Return (x, y) of the center of cell containing provided text 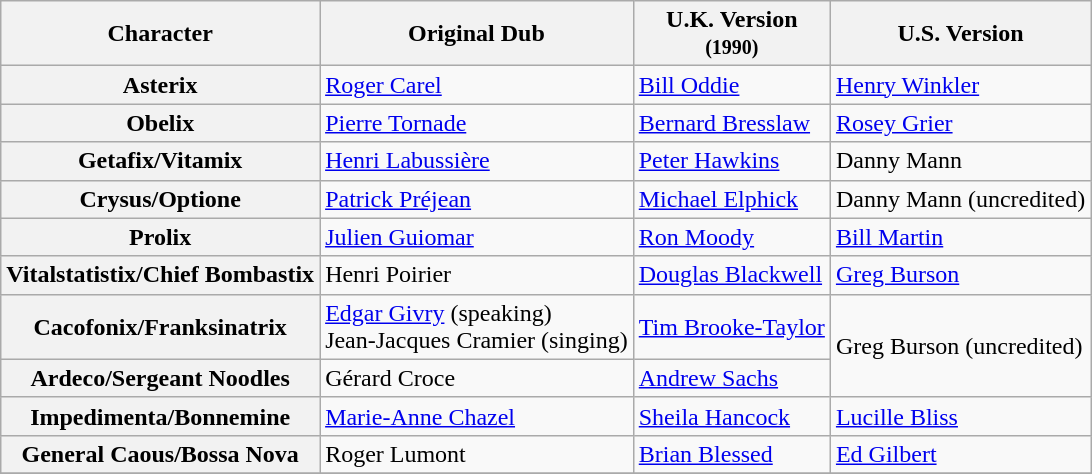
U.S. Version (960, 34)
Roger Carel (477, 85)
Henry Winkler (960, 85)
Greg Burson (960, 275)
Original Dub (477, 34)
Impedimenta/Bonnemine (160, 416)
Patrick Préjean (477, 199)
Ron Moody (732, 237)
Henri Labussière (477, 161)
Bill Oddie (732, 85)
Marie-Anne Chazel (477, 416)
Sheila Hancock (732, 416)
Crysus/Optione (160, 199)
U.K. Version(1990) (732, 34)
Ardeco/Sergeant Noodles (160, 378)
Pierre Tornade (477, 123)
Julien Guiomar (477, 237)
Edgar Givry (speaking)Jean-Jacques Cramier (singing) (477, 326)
Prolix (160, 237)
General Caous/Bossa Nova (160, 454)
Tim Brooke-Taylor (732, 326)
Andrew Sachs (732, 378)
Lucille Bliss (960, 416)
Danny Mann (uncredited) (960, 199)
Vitalstatistix/Chief Bombastix (160, 275)
Danny Mann (960, 161)
Michael Elphick (732, 199)
Getafix/Vitamix (160, 161)
Cacofonix/Franksinatrix (160, 326)
Bill Martin (960, 237)
Henri Poirier (477, 275)
Bernard Bresslaw (732, 123)
Roger Lumont (477, 454)
Ed Gilbert (960, 454)
Greg Burson (uncredited) (960, 346)
Rosey Grier (960, 123)
Brian Blessed (732, 454)
Douglas Blackwell (732, 275)
Asterix (160, 85)
Peter Hawkins (732, 161)
Character (160, 34)
Obelix (160, 123)
Gérard Croce (477, 378)
